Identify which cell holds the provided text, then report its (X, Y) central coordinate. 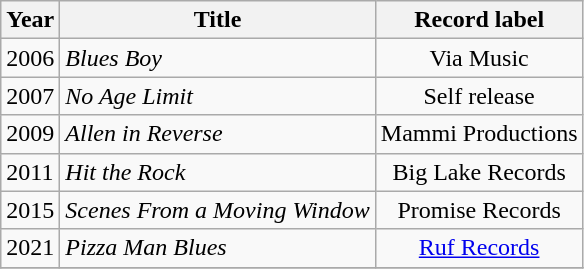
Scenes From a Moving Window (218, 210)
Blues Boy (218, 58)
Promise Records (479, 210)
Pizza Man Blues (218, 248)
Mammi Productions (479, 134)
Big Lake Records (479, 172)
2015 (30, 210)
Allen in Reverse (218, 134)
2007 (30, 96)
Title (218, 20)
2009 (30, 134)
Via Music (479, 58)
2011 (30, 172)
Ruf Records (479, 248)
No Age Limit (218, 96)
2006 (30, 58)
Year (30, 20)
Self release (479, 96)
Hit the Rock (218, 172)
2021 (30, 248)
Record label (479, 20)
